Return [x, y] of the center of cell containing provided text 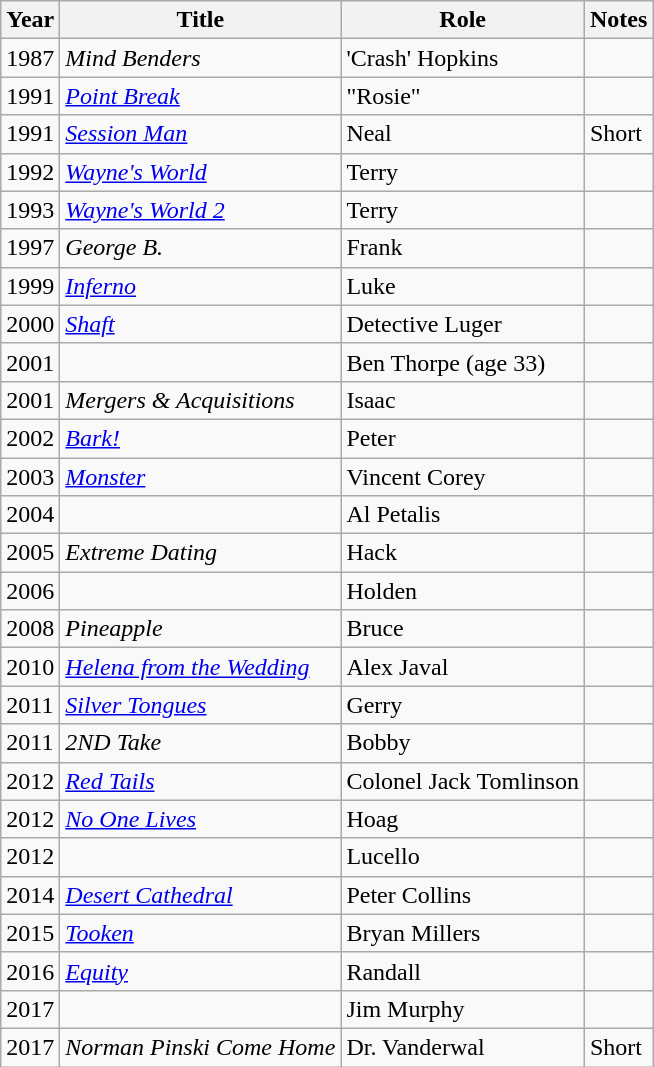
Neal [463, 134]
Ben Thorpe (age 33) [463, 362]
2016 [30, 971]
George B. [200, 248]
2002 [30, 438]
1992 [30, 172]
1993 [30, 210]
Frank [463, 248]
Tooken [200, 933]
Helena from the Wedding [200, 667]
Dr. Vanderwal [463, 1047]
2005 [30, 553]
Mind Benders [200, 58]
Norman Pinski Come Home [200, 1047]
1999 [30, 286]
Lucello [463, 857]
Alex Javal [463, 667]
Jim Murphy [463, 1009]
Monster [200, 477]
2014 [30, 895]
2006 [30, 591]
Isaac [463, 400]
Bryan Millers [463, 933]
2000 [30, 324]
Luke [463, 286]
Bobby [463, 743]
Wayne's World 2 [200, 210]
No One Lives [200, 819]
Randall [463, 971]
2008 [30, 629]
Bruce [463, 629]
1997 [30, 248]
Mergers & Acquisitions [200, 400]
2ND Take [200, 743]
Silver Tongues [200, 705]
Bark! [200, 438]
Hack [463, 553]
Equity [200, 971]
"Rosie" [463, 96]
2003 [30, 477]
Al Petalis [463, 515]
Detective Luger [463, 324]
Gerry [463, 705]
Session Man [200, 134]
Hoag [463, 819]
Wayne's World [200, 172]
Red Tails [200, 781]
Desert Cathedral [200, 895]
2015 [30, 933]
Role [463, 20]
'Crash' Hopkins [463, 58]
2010 [30, 667]
Inferno [200, 286]
Notes [618, 20]
Shaft [200, 324]
2004 [30, 515]
Year [30, 20]
Extreme Dating [200, 553]
Holden [463, 591]
Pineapple [200, 629]
1987 [30, 58]
Vincent Corey [463, 477]
Peter [463, 438]
Peter Collins [463, 895]
Colonel Jack Tomlinson [463, 781]
Point Break [200, 96]
Title [200, 20]
